Pinpoint the cell where the given text exists, returning its (X, Y) midpoint coordinate. 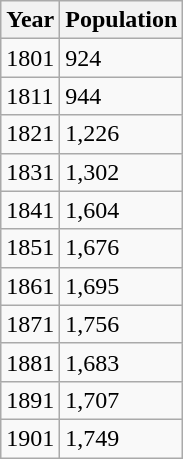
944 (122, 96)
1,604 (122, 210)
1861 (30, 286)
1,302 (122, 172)
1821 (30, 134)
924 (122, 58)
1831 (30, 172)
1,749 (122, 438)
1871 (30, 324)
1,683 (122, 362)
Population (122, 20)
1801 (30, 58)
1841 (30, 210)
1811 (30, 96)
1881 (30, 362)
1,756 (122, 324)
1,695 (122, 286)
1901 (30, 438)
1,676 (122, 248)
1,226 (122, 134)
1891 (30, 400)
1851 (30, 248)
Year (30, 20)
1,707 (122, 400)
